Detect which cell encompasses the target text, then output its (X, Y) center coordinate. 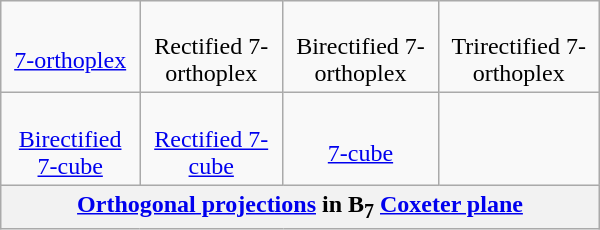
Birectified 7-orthoplex (360, 47)
Birectified 7-cube (70, 139)
Rectified 7-cube (212, 139)
7-orthoplex (70, 47)
7-cube (360, 139)
Orthogonal projections in B7 Coxeter plane (300, 207)
Rectified 7-orthoplex (212, 47)
Trirectified 7-orthoplex (518, 47)
